Return [x, y] of the center of cell containing provided text 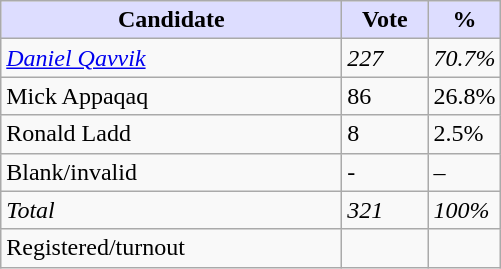
Vote [385, 20]
- [385, 172]
Registered/turnout [172, 248]
Daniel Qavvik [172, 58]
8 [385, 134]
Total [172, 210]
Blank/invalid [172, 172]
321 [385, 210]
Mick Appaqaq [172, 96]
– [464, 172]
Ronald Ladd [172, 134]
2.5% [464, 134]
26.8% [464, 96]
% [464, 20]
227 [385, 58]
86 [385, 96]
100% [464, 210]
70.7% [464, 58]
Candidate [172, 20]
